Detect which cell encompasses the target text, then output its [x, y] center coordinate. 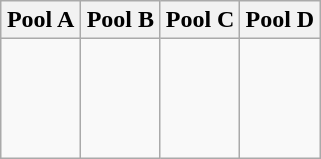
Pool C [200, 20]
Pool A [41, 20]
Pool D [280, 20]
Pool B [120, 20]
